Provide the (x, y) coordinate of the cell's center where the given text is located.  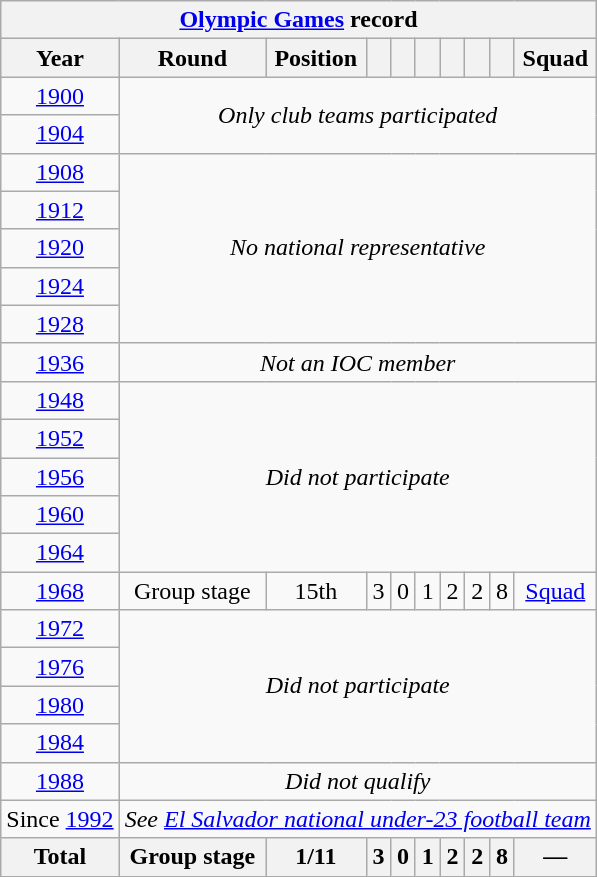
No national representative (358, 248)
1984 (60, 743)
1928 (60, 324)
1956 (60, 477)
15th (316, 591)
See El Salvador national under-23 football team (358, 819)
1/11 (316, 857)
1976 (60, 667)
1948 (60, 400)
1972 (60, 629)
1936 (60, 362)
1980 (60, 705)
Year (60, 58)
1968 (60, 591)
1964 (60, 553)
Round (192, 58)
1908 (60, 172)
Olympic Games record (299, 20)
1900 (60, 96)
Did not qualify (358, 781)
1924 (60, 286)
— (555, 857)
Not an IOC member (358, 362)
1960 (60, 515)
Only club teams participated (358, 115)
Since 1992 (60, 819)
1988 (60, 781)
1904 (60, 134)
1952 (60, 438)
1920 (60, 248)
Total (60, 857)
Position (316, 58)
1912 (60, 210)
